From the cell containing the given text, extract its center point as (X, Y) coordinate. 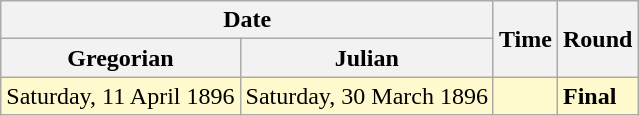
Round (597, 39)
Gregorian (120, 58)
Julian (366, 58)
Time (525, 39)
Saturday, 11 April 1896 (120, 96)
Saturday, 30 March 1896 (366, 96)
Final (597, 96)
Date (248, 20)
